Scan for the cell matching the given text and deliver its (x, y) coordinate at center. 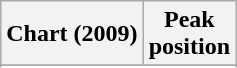
Chart (2009) (72, 34)
Peakposition (189, 34)
